Locate the cell with the specified text and output its [X, Y] center coordinate. 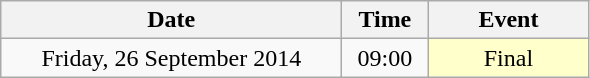
Event [508, 20]
Final [508, 58]
Date [172, 20]
Friday, 26 September 2014 [172, 58]
Time [385, 20]
09:00 [385, 58]
